Identify which cell holds the provided text, then report its [X, Y] central coordinate. 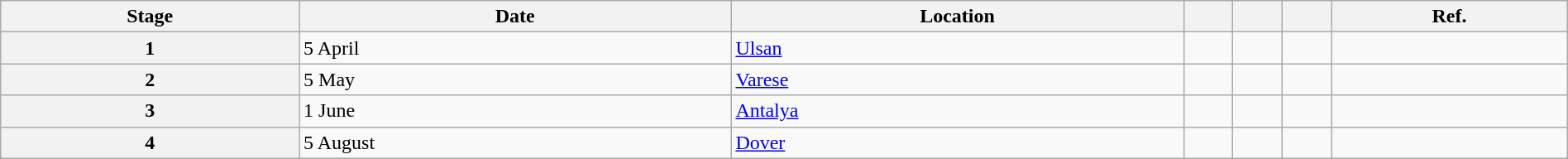
Antalya [958, 111]
Stage [151, 17]
1 [151, 48]
4 [151, 142]
5 May [515, 79]
Varese [958, 79]
Location [958, 17]
5 August [515, 142]
Ulsan [958, 48]
Ref. [1449, 17]
Dover [958, 142]
Date [515, 17]
1 June [515, 111]
3 [151, 111]
2 [151, 79]
5 April [515, 48]
